Pinpoint the cell where the given text exists, returning its [x, y] midpoint coordinate. 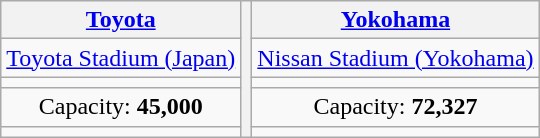
Capacity: 72,327 [396, 107]
Toyota Stadium (Japan) [121, 58]
Capacity: 45,000 [121, 107]
Yokohama [396, 20]
Toyota [121, 20]
Nissan Stadium (Yokohama) [396, 58]
